Pinpoint the cell where the given text exists, returning its [X, Y] midpoint coordinate. 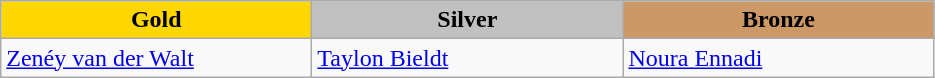
Taylon Bieldt [468, 58]
Silver [468, 20]
Bronze [778, 20]
Gold [156, 20]
Noura Ennadi [778, 58]
Zenéy van der Walt [156, 58]
